For the text-containing cell, return its midpoint in [x, y] coordinate format. 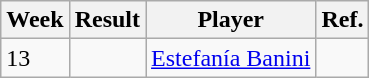
Week [35, 20]
Ref. [342, 20]
Result [107, 20]
13 [35, 58]
Player [231, 20]
Estefanía Banini [231, 58]
